Locate the cell with the specified text and output its (X, Y) center coordinate. 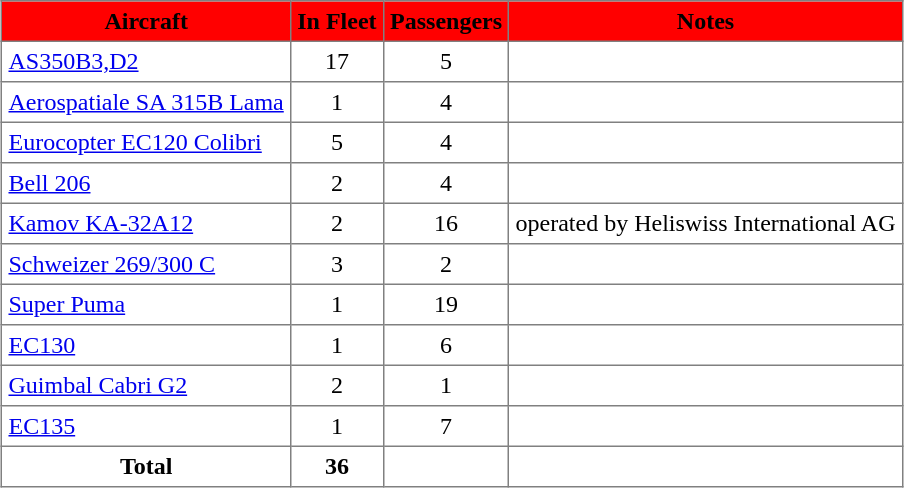
Aircraft (146, 21)
16 (446, 223)
Kamov KA-32A12 (146, 223)
7 (446, 426)
Total (146, 466)
Schweizer 269/300 C (146, 264)
EC135 (146, 426)
operated by Heliswiss International AG (706, 223)
Guimbal Cabri G2 (146, 385)
Bell 206 (146, 183)
Aerospatiale SA 315B Lama (146, 102)
Super Puma (146, 304)
17 (338, 61)
19 (446, 304)
EC130 (146, 345)
Passengers (446, 21)
Eurocopter EC120 Colibri (146, 142)
3 (338, 264)
36 (338, 466)
In Fleet (338, 21)
6 (446, 345)
AS350B3,D2 (146, 61)
Notes (706, 21)
